Scan for the cell matching the given text and deliver its (x, y) coordinate at center. 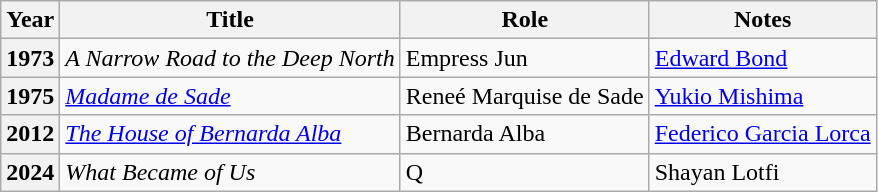
Notes (762, 20)
A Narrow Road to the Deep North (230, 58)
Year (30, 20)
Federico Garcia Lorca (762, 134)
Q (524, 172)
1973 (30, 58)
2024 (30, 172)
Bernarda Alba (524, 134)
1975 (30, 96)
Madame de Sade (230, 96)
Title (230, 20)
Shayan Lotfi (762, 172)
Yukio Mishima (762, 96)
What Became of Us (230, 172)
The House of Bernarda Alba (230, 134)
Role (524, 20)
Empress Jun (524, 58)
Reneé Marquise de Sade (524, 96)
2012 (30, 134)
Edward Bond (762, 58)
